Locate the cell with the specified text and output its [X, Y] center coordinate. 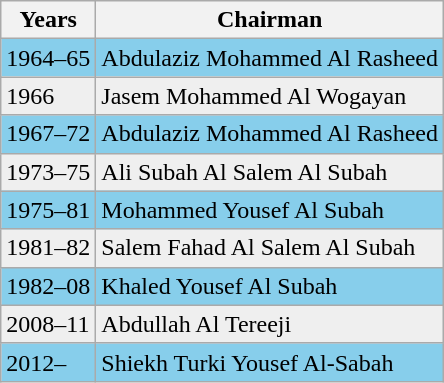
Mohammed Yousef Al Subah [270, 210]
2012– [48, 362]
Salem Fahad Al Salem Al Subah [270, 248]
Chairman [270, 20]
Abdullah Al Tereeji [270, 324]
1973–75 [48, 172]
1967–72 [48, 134]
1966 [48, 96]
1981–82 [48, 248]
1964–65 [48, 58]
Jasem Mohammed Al Wogayan [270, 96]
Ali Subah Al Salem Al Subah [270, 172]
1982–08 [48, 286]
Khaled Yousef Al Subah [270, 286]
Shiekh Turki Yousef Al-Sabah [270, 362]
1975–81 [48, 210]
2008–11 [48, 324]
Years [48, 20]
